From the cell containing the given text, extract its center point as [X, Y] coordinate. 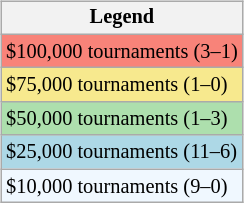
$100,000 tournaments (3–1) [122, 51]
$50,000 tournaments (1–3) [122, 119]
$25,000 tournaments (11–6) [122, 152]
Legend [122, 18]
$10,000 tournaments (9–0) [122, 186]
$75,000 tournaments (1–0) [122, 85]
